Detect which cell encompasses the target text, then output its (X, Y) center coordinate. 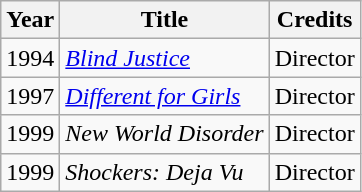
Credits (314, 20)
Blind Justice (164, 58)
New World Disorder (164, 134)
Different for Girls (164, 96)
Shockers: Deja Vu (164, 172)
1997 (30, 96)
Title (164, 20)
Year (30, 20)
1994 (30, 58)
